Find where the given text appears and provide that cell's center as (x, y) coordinate. 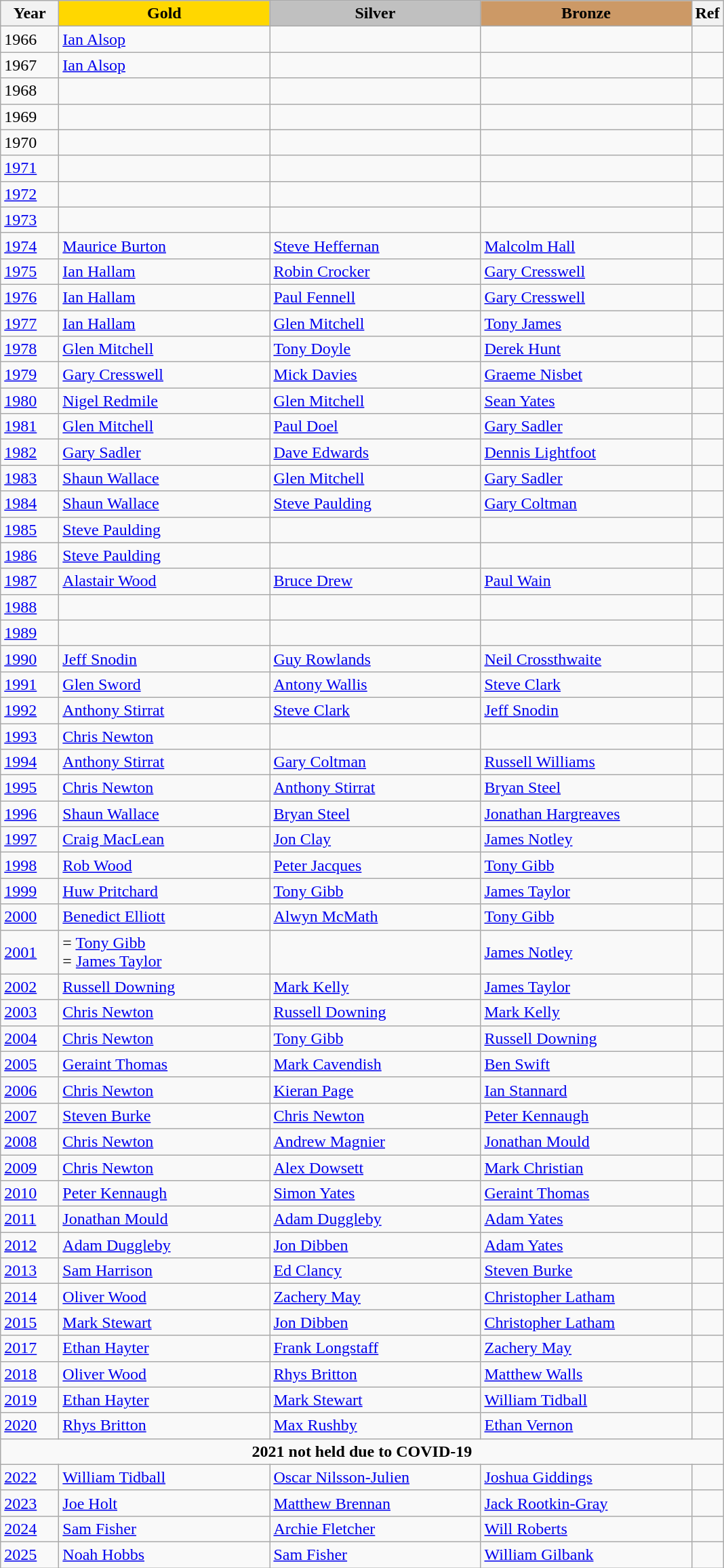
Robin Crocker (376, 271)
1977 (30, 324)
Mick Davies (376, 375)
2012 (30, 1245)
Steve Heffernan (376, 246)
1985 (30, 530)
Russell Williams (586, 762)
1980 (30, 401)
1999 (30, 891)
Noah Hobbs (164, 1554)
1967 (30, 65)
1979 (30, 375)
2000 (30, 917)
2001 (30, 952)
2025 (30, 1554)
2020 (30, 1426)
2010 (30, 1194)
Antony Wallis (376, 684)
Paul Doel (376, 427)
Sam Harrison (164, 1271)
1983 (30, 478)
1991 (30, 684)
1978 (30, 349)
1997 (30, 840)
Derek Hunt (586, 349)
Joe Holt (164, 1503)
2014 (30, 1297)
Alwyn McMath (376, 917)
Malcolm Hall (586, 246)
2015 (30, 1322)
2023 (30, 1503)
2013 (30, 1271)
1986 (30, 555)
Matthew Walls (586, 1374)
1998 (30, 865)
Rob Wood (164, 865)
2017 (30, 1348)
1969 (30, 117)
Bruce Drew (376, 581)
2008 (30, 1141)
Bronze (586, 14)
Max Rushby (376, 1426)
Mark Cavendish (376, 1064)
1971 (30, 168)
1972 (30, 194)
1987 (30, 581)
1992 (30, 710)
2022 (30, 1477)
2005 (30, 1064)
Maurice Burton (164, 246)
Jack Rootkin-Gray (586, 1503)
Ben Swift (586, 1064)
Ian Stannard (586, 1090)
1973 (30, 220)
Sean Yates (586, 401)
Oscar Nilsson-Julien (376, 1477)
1982 (30, 452)
Silver (376, 14)
William Gilbank (586, 1554)
Neil Crossthwaite (586, 659)
Dennis Lightfoot (586, 452)
Ethan Vernon (586, 1426)
Ref (708, 14)
Jonathan Hargreaves (586, 814)
Tony James (586, 324)
Frank Longstaff (376, 1348)
Tony Doyle (376, 349)
Alex Dowsett (376, 1167)
Dave Edwards (376, 452)
1989 (30, 633)
2006 (30, 1090)
Matthew Brennan (376, 1503)
2018 (30, 1374)
Paul Wain (586, 581)
2021 not held due to COVID-19 (362, 1451)
Year (30, 14)
Joshua Giddings (586, 1477)
1994 (30, 762)
Huw Pritchard (164, 891)
2011 (30, 1219)
1984 (30, 504)
1993 (30, 736)
Alastair Wood (164, 581)
= Tony Gibb= James Taylor (164, 952)
2019 (30, 1400)
1966 (30, 39)
Guy Rowlands (376, 659)
1988 (30, 607)
Benedict Elliott (164, 917)
Nigel Redmile (164, 401)
Ed Clancy (376, 1271)
1976 (30, 297)
2002 (30, 987)
1970 (30, 142)
Graeme Nisbet (586, 375)
Kieran Page (376, 1090)
1981 (30, 427)
Glen Sword (164, 684)
1968 (30, 91)
Gold (164, 14)
2009 (30, 1167)
Andrew Magnier (376, 1141)
1995 (30, 788)
Simon Yates (376, 1194)
2004 (30, 1038)
Craig MacLean (164, 840)
1990 (30, 659)
Jon Clay (376, 840)
2007 (30, 1116)
Mark Christian (586, 1167)
2003 (30, 1013)
1975 (30, 271)
1996 (30, 814)
2024 (30, 1529)
Archie Fletcher (376, 1529)
1974 (30, 246)
Peter Jacques (376, 865)
Will Roberts (586, 1529)
Paul Fennell (376, 297)
